Detect which cell encompasses the target text, then output its (X, Y) center coordinate. 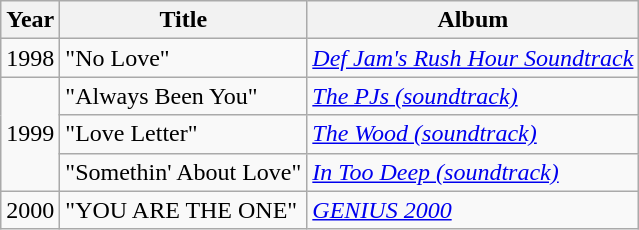
The Wood (soundtrack) (473, 134)
GENIUS 2000 (473, 210)
In Too Deep (soundtrack) (473, 172)
Year (30, 20)
1998 (30, 58)
1999 (30, 134)
"YOU ARE THE ONE" (184, 210)
"Somethin' About Love" (184, 172)
Album (473, 20)
"Always Been You" (184, 96)
"No Love" (184, 58)
2000 (30, 210)
The PJs (soundtrack) (473, 96)
Def Jam's Rush Hour Soundtrack (473, 58)
Title (184, 20)
"Love Letter" (184, 134)
